Find where the given text appears and provide that cell's center as (x, y) coordinate. 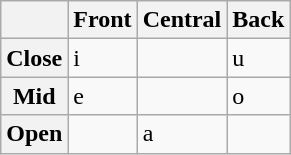
e (102, 96)
Back (258, 20)
i (102, 58)
Front (102, 20)
Open (34, 134)
u (258, 58)
a (182, 134)
Central (182, 20)
Close (34, 58)
Mid (34, 96)
o (258, 96)
